Return [X, Y] of the center of cell containing provided text 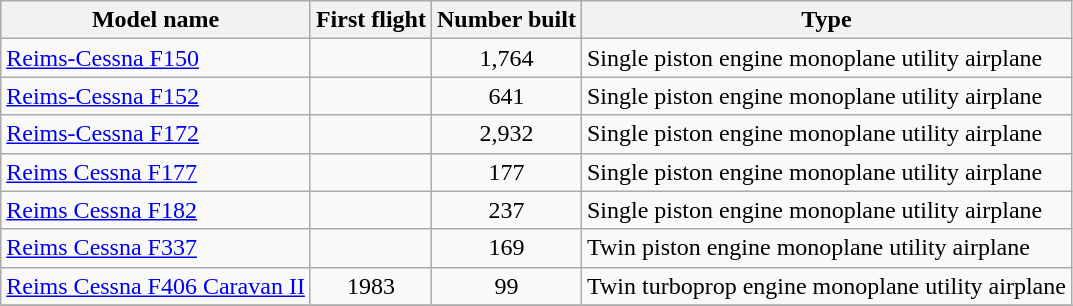
641 [506, 96]
Reims Cessna F177 [156, 172]
Type [826, 20]
2,932 [506, 134]
177 [506, 172]
237 [506, 210]
Reims Cessna F337 [156, 248]
Reims-Cessna F172 [156, 134]
Twin piston engine monoplane utility airplane [826, 248]
169 [506, 248]
Reims Cessna F406 Caravan II [156, 286]
Model name [156, 20]
Reims-Cessna F152 [156, 96]
Reims Cessna F182 [156, 210]
Twin turboprop engine monoplane utility airplane [826, 286]
First flight [370, 20]
Number built [506, 20]
99 [506, 286]
Reims-Cessna F150 [156, 58]
1,764 [506, 58]
1983 [370, 286]
